Search for the cell housing the specified text and yield its [x, y] center coordinate. 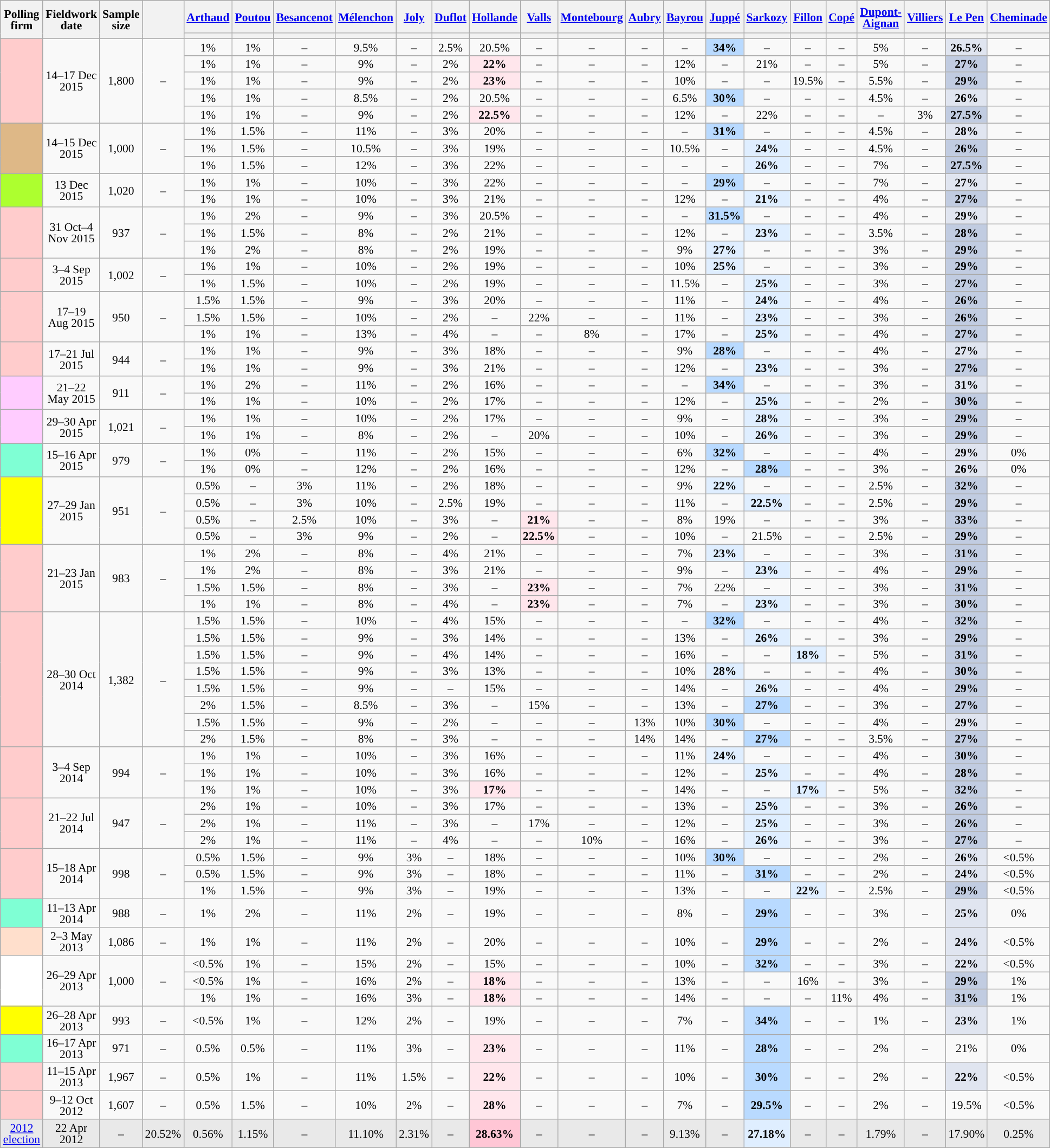
31.5% [725, 216]
994 [121, 773]
17–19 Aug 2015 [72, 317]
27.18% [767, 1133]
0.56% [208, 1133]
15–16 Apr 2015 [72, 460]
Le Pen [967, 17]
Valls [539, 17]
1,002 [121, 275]
33% [967, 519]
1,086 [121, 941]
1,607 [121, 1105]
911 [121, 393]
Fieldwork date [72, 20]
1.79% [881, 1133]
6% [685, 452]
Poutou [253, 17]
Dupont-Aignan [881, 17]
22 Apr 2012 [72, 1133]
Duflot [451, 17]
20.52% [164, 1133]
14–17 Dec 2015 [72, 81]
9.5% [366, 47]
Mélenchon [366, 17]
1,800 [121, 81]
21.5% [767, 537]
Fillon [808, 17]
2012 election [22, 1133]
2–3 May 2013 [72, 941]
1,382 [121, 680]
951 [121, 511]
29–30 Apr 2015 [72, 427]
2.31% [414, 1133]
17.90% [967, 1133]
Copé [841, 17]
11.5% [685, 283]
937 [121, 233]
Joly [414, 17]
11–15 Apr 2013 [72, 1077]
1,967 [121, 1077]
21–23 Jan 2015 [72, 578]
1,020 [121, 190]
0.25% [1019, 1133]
11.10% [366, 1133]
16–17 Apr 2013 [72, 1048]
21–22 Jul 2014 [72, 823]
11–13 Apr 2014 [72, 913]
988 [121, 913]
26.5% [967, 47]
28–30 Oct 2014 [72, 680]
17–21 Jul 2015 [72, 359]
3–4 Sep 2014 [72, 773]
29.5% [767, 1105]
9.13% [685, 1133]
979 [121, 460]
947 [121, 823]
Bayrou [685, 17]
1,021 [121, 427]
5.5% [881, 81]
Polling firm [22, 20]
13 Dec 2015 [72, 190]
26–28 Apr 2013 [72, 1020]
26–29 Apr 2013 [72, 981]
Hollande [495, 17]
21–22 May 2015 [72, 393]
Cheminade [1019, 17]
971 [121, 1048]
998 [121, 874]
6.5% [685, 98]
Villiers [925, 17]
28.63% [495, 1133]
Besancenot [304, 17]
Juppé [725, 17]
950 [121, 317]
Arthaud [208, 17]
1.15% [253, 1133]
15–18 Apr 2014 [72, 874]
3–4 Sep 2015 [72, 275]
944 [121, 359]
Montebourg [592, 17]
Samplesize [121, 20]
9–12 Oct 2012 [72, 1105]
Aubry [645, 17]
31 Oct–4 Nov 2015 [72, 233]
993 [121, 1020]
Sarkozy [767, 17]
27–29 Jan 2015 [72, 511]
983 [121, 578]
14–15 Dec 2015 [72, 149]
